Detect which cell encompasses the target text, then output its [X, Y] center coordinate. 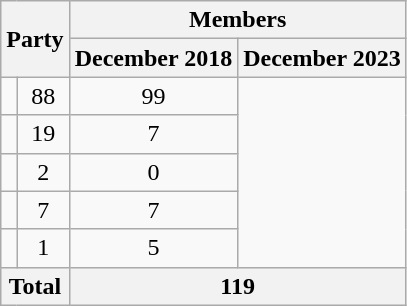
December 2023 [322, 58]
December 2018 [154, 58]
119 [238, 286]
19 [43, 134]
1 [43, 248]
Party [35, 39]
2 [43, 172]
Members [238, 20]
0 [154, 172]
88 [43, 96]
Total [35, 286]
99 [154, 96]
5 [154, 248]
